Find where the given text appears and provide that cell's center as (x, y) coordinate. 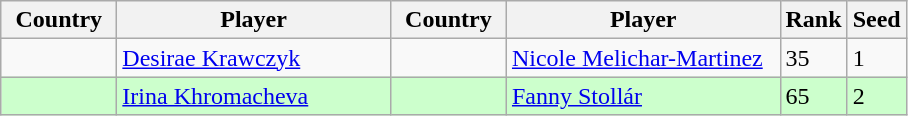
Desirae Krawczyk (254, 58)
35 (814, 58)
1 (876, 58)
65 (814, 96)
2 (876, 96)
Seed (876, 20)
Irina Khromacheva (254, 96)
Fanny Stollár (643, 96)
Rank (814, 20)
Nicole Melichar-Martinez (643, 58)
